Extract the [x, y] coordinate from the center of the cell holding the provided text.  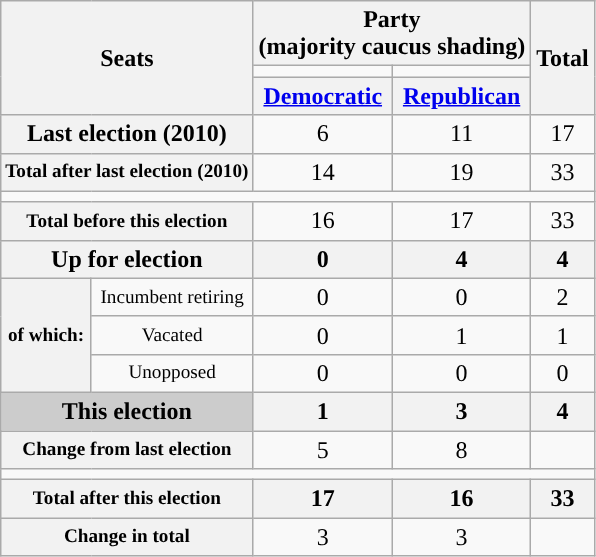
Change from last election [127, 449]
Total before this election [127, 221]
Incumbent retiring [172, 297]
of which: [46, 335]
14 [323, 172]
Total after this election [127, 499]
Up for election [127, 259]
Unopposed [172, 373]
Last election (2010) [127, 134]
2 [563, 297]
Seats [127, 58]
Republican [461, 96]
Democratic [323, 96]
Total [563, 58]
6 [323, 134]
Party(majority caucus shading) [392, 34]
Vacated [172, 335]
This election [127, 411]
Total after last election (2010) [127, 172]
19 [461, 172]
Change in total [127, 537]
11 [461, 134]
5 [323, 449]
8 [461, 449]
